Output the (X, Y) coordinate of the center of the cell containing the given text.  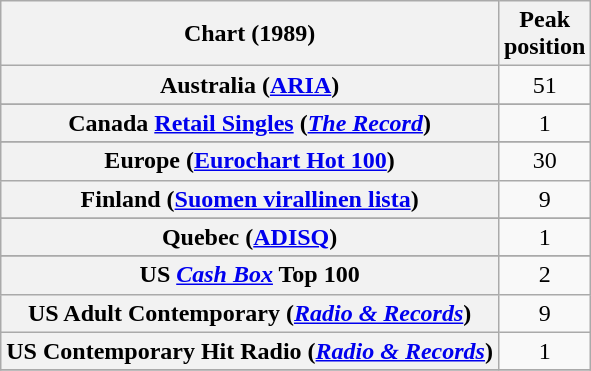
Finland (Suomen virallinen lista) (250, 199)
30 (544, 161)
Chart (1989) (250, 34)
US Adult Contemporary (Radio & Records) (250, 313)
US Contemporary Hit Radio (Radio & Records) (250, 351)
Peakposition (544, 34)
2 (544, 275)
51 (544, 85)
Canada Retail Singles (The Record) (250, 123)
Europe (Eurochart Hot 100) (250, 161)
Quebec (ADISQ) (250, 237)
Australia (ARIA) (250, 85)
US Cash Box Top 100 (250, 275)
